Determine the [X, Y] coordinate at the center of the cell enclosing the given text.  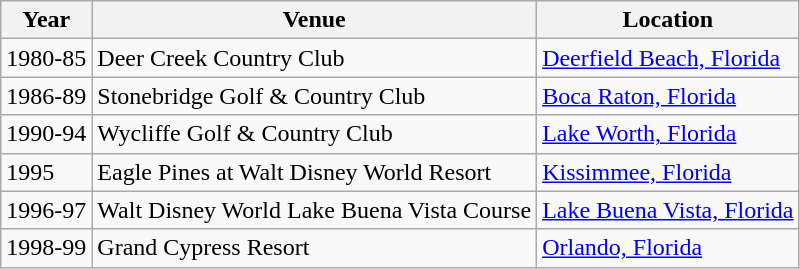
Year [46, 20]
Eagle Pines at Walt Disney World Resort [314, 172]
Orlando, Florida [668, 248]
Boca Raton, Florida [668, 96]
Lake Buena Vista, Florida [668, 210]
1995 [46, 172]
Deer Creek Country Club [314, 58]
Grand Cypress Resort [314, 248]
1980-85 [46, 58]
1996-97 [46, 210]
Stonebridge Golf & Country Club [314, 96]
Wycliffe Golf & Country Club [314, 134]
1986-89 [46, 96]
Walt Disney World Lake Buena Vista Course [314, 210]
Venue [314, 20]
Kissimmee, Florida [668, 172]
Lake Worth, Florida [668, 134]
Location [668, 20]
Deerfield Beach, Florida [668, 58]
1998-99 [46, 248]
1990-94 [46, 134]
